Find where the given text appears and provide that cell's center as (X, Y) coordinate. 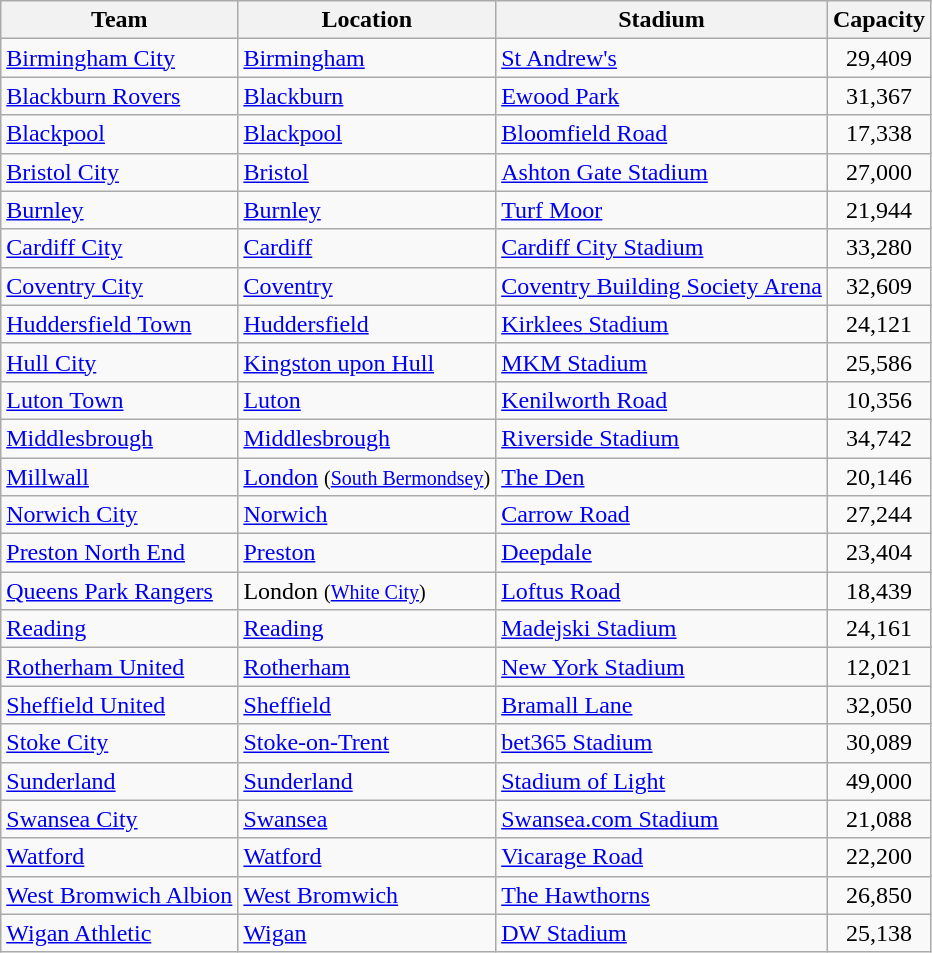
Vicarage Road (662, 857)
MKM Stadium (662, 362)
Preston North End (120, 553)
Deepdale (662, 553)
25,138 (878, 933)
Hull City (120, 362)
Blackburn Rovers (120, 96)
29,409 (878, 58)
Kingston upon Hull (367, 362)
Stoke-on-Trent (367, 743)
49,000 (878, 781)
Huddersfield Town (120, 324)
34,742 (878, 438)
London (White City) (367, 591)
Sheffield United (120, 705)
Birmingham City (120, 58)
London (South Bermondsey) (367, 477)
Cardiff City (120, 248)
Bristol City (120, 172)
The Den (662, 477)
Rotherham United (120, 667)
26,850 (878, 895)
Team (120, 20)
Blackburn (367, 96)
Luton Town (120, 400)
25,586 (878, 362)
17,338 (878, 134)
24,161 (878, 629)
Stadium (662, 20)
Carrow Road (662, 515)
Swansea.com Stadium (662, 819)
22,200 (878, 857)
32,609 (878, 286)
DW Stadium (662, 933)
12,021 (878, 667)
Riverside Stadium (662, 438)
Cardiff City Stadium (662, 248)
23,404 (878, 553)
18,439 (878, 591)
Swansea City (120, 819)
Bramall Lane (662, 705)
Wigan (367, 933)
Turf Moor (662, 210)
Birmingham (367, 58)
Norwich (367, 515)
bet365 Stadium (662, 743)
Coventry Building Society Arena (662, 286)
Stoke City (120, 743)
Ewood Park (662, 96)
Madejski Stadium (662, 629)
Millwall (120, 477)
Huddersfield (367, 324)
32,050 (878, 705)
27,244 (878, 515)
Stadium of Light (662, 781)
Queens Park Rangers (120, 591)
Bloomfield Road (662, 134)
21,944 (878, 210)
27,000 (878, 172)
Coventry (367, 286)
Loftus Road (662, 591)
Preston (367, 553)
10,356 (878, 400)
Location (367, 20)
West Bromwich Albion (120, 895)
Ashton Gate Stadium (662, 172)
Luton (367, 400)
Swansea (367, 819)
Sheffield (367, 705)
24,121 (878, 324)
New York Stadium (662, 667)
The Hawthorns (662, 895)
30,089 (878, 743)
Capacity (878, 20)
Norwich City (120, 515)
West Bromwich (367, 895)
Cardiff (367, 248)
Kirklees Stadium (662, 324)
Rotherham (367, 667)
Wigan Athletic (120, 933)
Kenilworth Road (662, 400)
St Andrew's (662, 58)
31,367 (878, 96)
Coventry City (120, 286)
21,088 (878, 819)
Bristol (367, 172)
20,146 (878, 477)
33,280 (878, 248)
